Extract the [x, y] coordinate from the center of the cell holding the provided text.  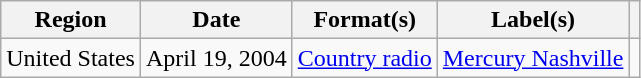
United States [71, 58]
Country radio [364, 58]
Format(s) [364, 20]
Date [216, 20]
Label(s) [533, 20]
April 19, 2004 [216, 58]
Mercury Nashville [533, 58]
Region [71, 20]
